Capture the cell that displays the provided text and extract its (x, y) central coordinate. 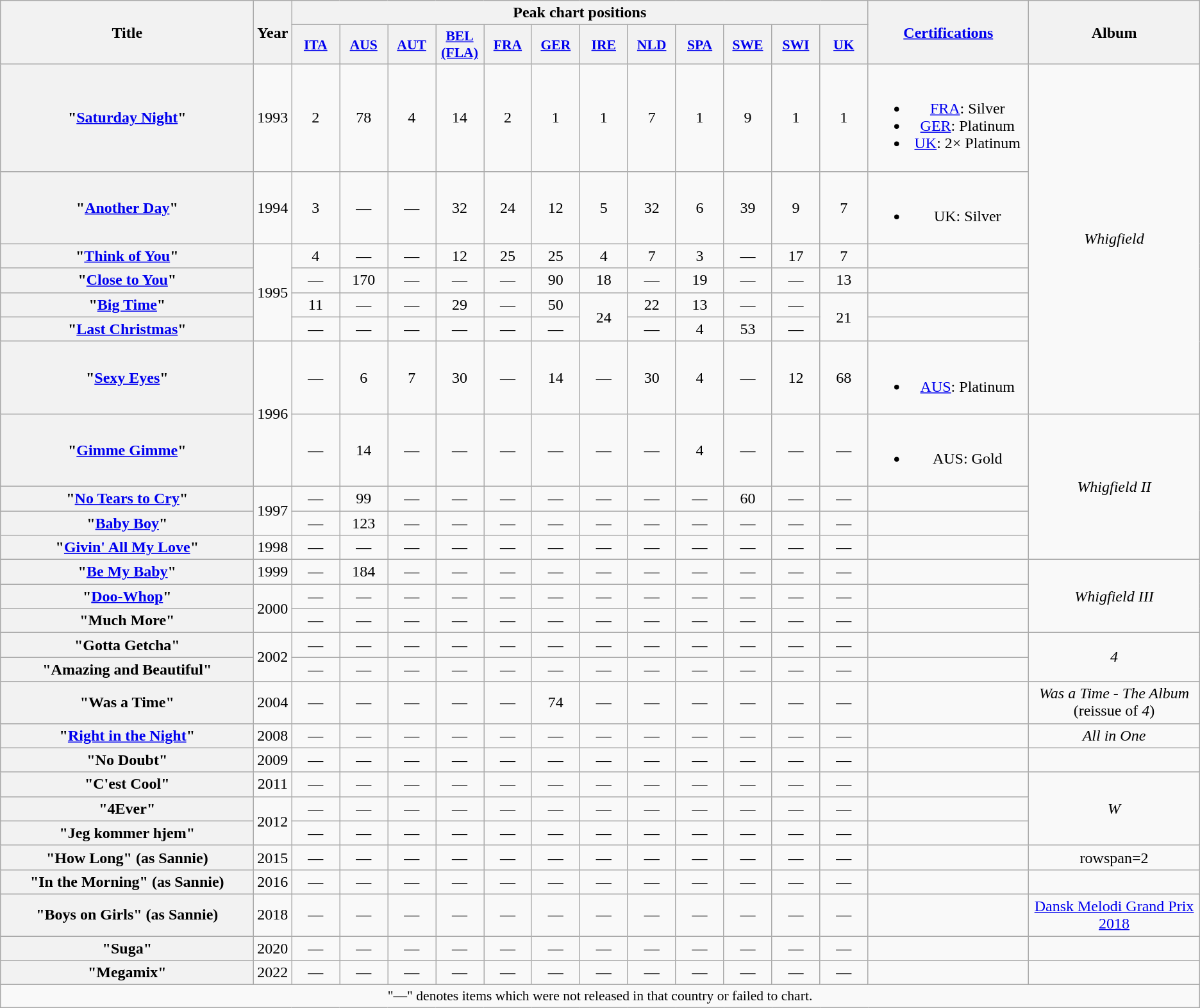
"Close to You" (127, 280)
"—" denotes items which were not released in that country or failed to chart. (600, 996)
1998 (273, 548)
BEL (FLA) (460, 45)
"Amazing and Beautiful" (127, 669)
UK (844, 45)
AUS (364, 45)
IRE (604, 45)
"Much More" (127, 621)
1999 (273, 572)
"C'est Cool" (127, 784)
Album (1114, 32)
2022 (273, 973)
2009 (273, 760)
2018 (273, 914)
"Last Christmas" (127, 329)
1997 (273, 510)
"Saturday Night" (127, 118)
rowspan=2 (1114, 857)
"In the Morning" (as Sannie) (127, 882)
68 (844, 377)
AUS: Gold (949, 450)
29 (460, 305)
"Jeg kommer hjem" (127, 833)
FRA: SilverGER: PlatinumUK: 2× Platinum (949, 118)
AUS: Platinum (949, 377)
Whigfield III (1114, 596)
2015 (273, 857)
AUT (412, 45)
"Gimme Gimme" (127, 450)
All in One (1114, 735)
90 (555, 280)
"Baby Boy" (127, 523)
"Sexy Eyes" (127, 377)
"Be My Baby" (127, 572)
1993 (273, 118)
Was a Time - The Album (reissue of 4) (1114, 703)
21 (844, 317)
Certifications (949, 32)
2016 (273, 882)
53 (747, 329)
ITA (315, 45)
"Suga" (127, 948)
2000 (273, 609)
Peak chart positions (579, 13)
19 (700, 280)
1996 (273, 414)
UK: Silver (949, 208)
17 (796, 256)
"No Tears to Cry" (127, 498)
2020 (273, 948)
78 (364, 118)
50 (555, 305)
22 (651, 305)
"Doo-Whop" (127, 596)
2004 (273, 703)
74 (555, 703)
Year (273, 32)
SPA (700, 45)
"Givin' All My Love" (127, 548)
39 (747, 208)
Whigfield II (1114, 486)
18 (604, 280)
2012 (273, 821)
Whigfield (1114, 239)
SWE (747, 45)
"Megamix" (127, 973)
"Big Time" (127, 305)
"No Doubt" (127, 760)
123 (364, 523)
Title (127, 32)
170 (364, 280)
Dansk Melodi Grand Prix 2018 (1114, 914)
SWI (796, 45)
99 (364, 498)
5 (604, 208)
"Gotta Getcha" (127, 645)
"Boys on Girls" (as Sannie) (127, 914)
"4Ever" (127, 809)
11 (315, 305)
FRA (508, 45)
2011 (273, 784)
"Another Day" (127, 208)
NLD (651, 45)
2002 (273, 657)
60 (747, 498)
"Think of You" (127, 256)
2008 (273, 735)
"How Long" (as Sannie) (127, 857)
W (1114, 809)
1994 (273, 208)
"Was a Time" (127, 703)
GER (555, 45)
"Right in the Night" (127, 735)
184 (364, 572)
1995 (273, 292)
